Return the (X, Y) coordinate for the center point of the cell that contains the specified text.  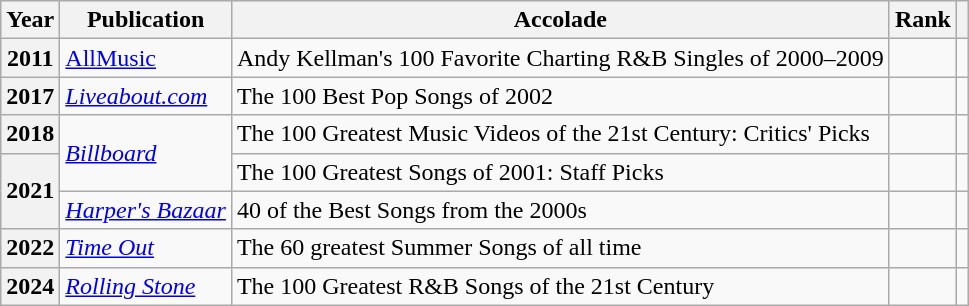
40 of the Best Songs from the 2000s (560, 210)
2018 (30, 134)
The 100 Greatest Music Videos of the 21st Century: Critics' Picks (560, 134)
Harper's Bazaar (146, 210)
2024 (30, 286)
Rolling Stone (146, 286)
The 100 Greatest Songs of 2001: Staff Picks (560, 172)
Rank (922, 20)
Andy Kellman's 100 Favorite Charting R&B Singles of 2000–2009 (560, 58)
AllMusic (146, 58)
The 100 Greatest R&B Songs of the 21st Century (560, 286)
Accolade (560, 20)
2022 (30, 248)
The 100 Best Pop Songs of 2002 (560, 96)
The 60 greatest Summer Songs of all time (560, 248)
2017 (30, 96)
Billboard (146, 153)
Publication (146, 20)
Liveabout.com (146, 96)
Time Out (146, 248)
2011 (30, 58)
2021 (30, 191)
Year (30, 20)
